Provide the (X, Y) coordinate of the cell's center where the given text is located.  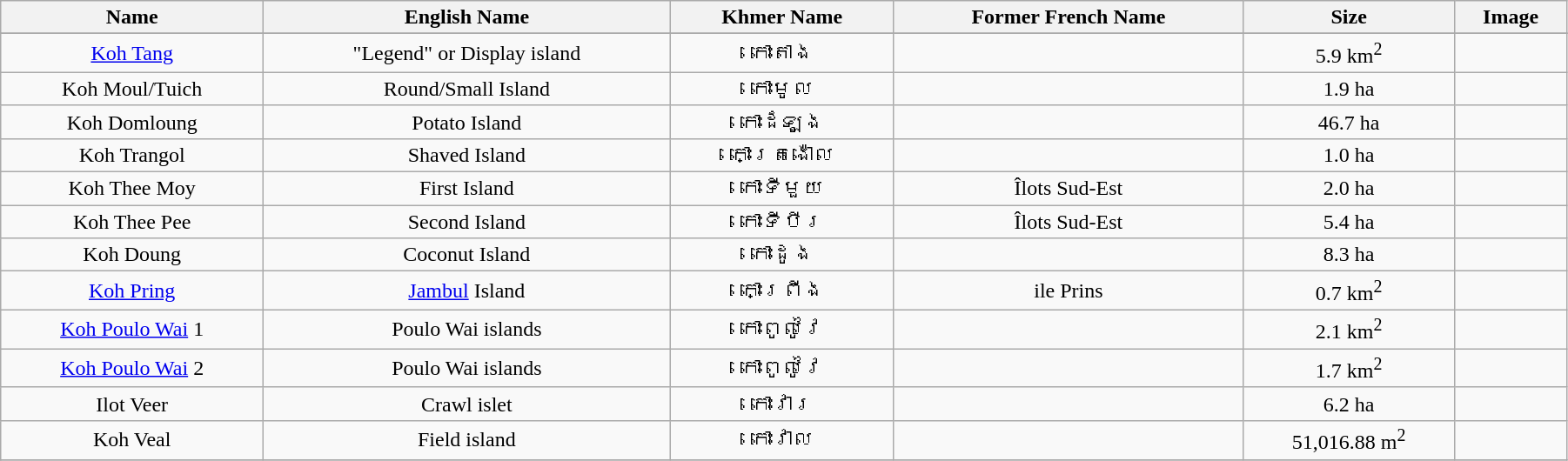
6.2 ha (1349, 404)
2.0 ha (1349, 189)
0.7 km2 (1349, 291)
Koh Poulo Wai 2 (132, 369)
Koh Tang (132, 54)
កោះព្រីង (781, 291)
Former French Name (1069, 17)
English Name (466, 17)
Koh Domloung (132, 122)
Shaved Island (466, 155)
Ilot Veer (132, 404)
Koh Pring (132, 291)
កោះត្រង៉ោល (781, 155)
8.3 ha (1349, 255)
1.0 ha (1349, 155)
Koh Moul/Tuich (132, 89)
Koh Veal (132, 440)
កោះទីមួយ (781, 189)
Field island (466, 440)
Image (1511, 17)
Round/Small Island (466, 89)
កោះទីបីរ (781, 222)
ile Prins (1069, 291)
Crawl islet (466, 404)
Coconut Island (466, 255)
51,016.88 m2 (1349, 440)
Potato Island (466, 122)
First Island (466, 189)
កោះវារ (781, 404)
Khmer Name (781, 17)
Koh Poulo Wai 1 (132, 329)
1.7 km2 (1349, 369)
Second Island (466, 222)
កោះដូង (781, 255)
Koh Trangol (132, 155)
Koh Thee Moy (132, 189)
5.4 ha (1349, 222)
1.9 ha (1349, 89)
46.7 ha (1349, 122)
កោះមូល (781, 89)
Jambul Island (466, 291)
Koh Thee Pee (132, 222)
Name (132, 17)
5.9 km2 (1349, 54)
កោះវាល (781, 440)
2.1 km2 (1349, 329)
Koh Doung (132, 255)
កោះតាង (781, 54)
"Legend" or Display island (466, 54)
កោះដំឡូង (781, 122)
Size (1349, 17)
